Scan for the cell matching the given text and deliver its (x, y) coordinate at center. 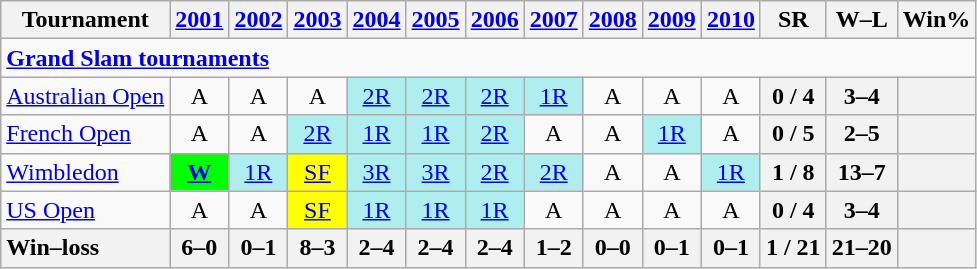
2010 (730, 20)
1–2 (554, 248)
W–L (862, 20)
2008 (612, 20)
Grand Slam tournaments (488, 58)
Win% (936, 20)
Australian Open (86, 96)
1 / 21 (793, 248)
Wimbledon (86, 172)
2005 (436, 20)
Tournament (86, 20)
2002 (258, 20)
2009 (672, 20)
2003 (318, 20)
SR (793, 20)
21–20 (862, 248)
2007 (554, 20)
2004 (376, 20)
US Open (86, 210)
Win–loss (86, 248)
8–3 (318, 248)
1 / 8 (793, 172)
W (200, 172)
0 / 5 (793, 134)
13–7 (862, 172)
0–0 (612, 248)
2–5 (862, 134)
French Open (86, 134)
6–0 (200, 248)
2006 (494, 20)
2001 (200, 20)
